Scan for the cell matching the given text and deliver its [x, y] coordinate at center. 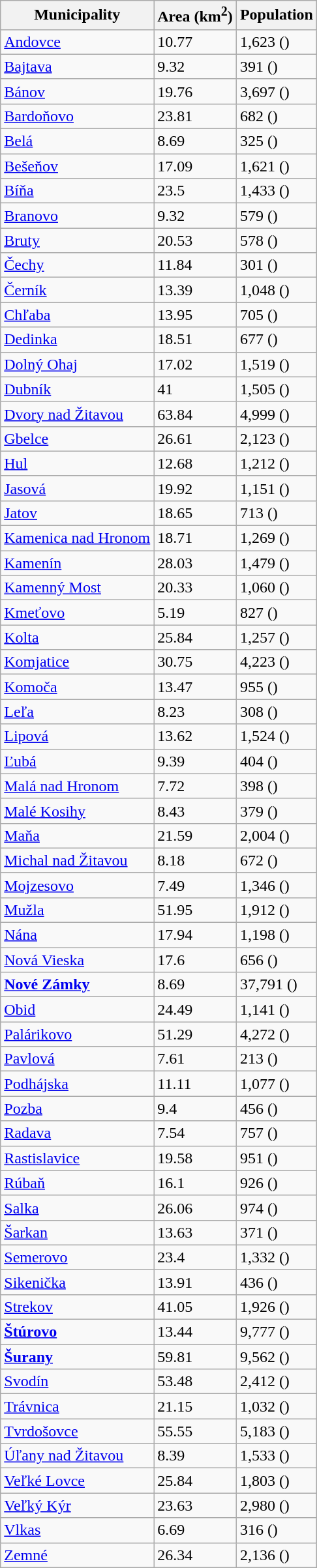
Kamenín [77, 563]
Municipality [77, 16]
59.81 [196, 1357]
398 () [277, 786]
20.33 [196, 588]
Belá [77, 141]
Radava [77, 1133]
7.72 [196, 786]
308 () [277, 712]
8.23 [196, 712]
Trávnica [77, 1406]
53.48 [196, 1382]
9.39 [196, 761]
757 () [277, 1133]
13.39 [196, 290]
Area (km2) [196, 16]
21.59 [196, 835]
Nová Vieska [77, 960]
Ľubá [77, 761]
Štúrovo [77, 1332]
579 () [277, 216]
21.15 [196, 1406]
23.81 [196, 116]
682 () [277, 116]
Bajtava [77, 66]
301 () [277, 265]
26.61 [196, 439]
9.4 [196, 1109]
13.91 [196, 1282]
19.92 [196, 488]
4,223 () [277, 662]
1,346 () [277, 885]
9,562 () [277, 1357]
Palárikovo [77, 1034]
30.75 [196, 662]
2,123 () [277, 439]
955 () [277, 687]
18.71 [196, 538]
1,926 () [277, 1307]
1,524 () [277, 736]
1,060 () [277, 588]
Dvory nad Žitavou [77, 414]
Dubník [77, 389]
Strekov [77, 1307]
Hul [77, 463]
13.62 [196, 736]
672 () [277, 860]
5.19 [196, 613]
7.54 [196, 1133]
1,505 () [277, 389]
8.18 [196, 860]
4,272 () [277, 1034]
371 () [277, 1232]
Maňa [77, 835]
8.43 [196, 811]
6.69 [196, 1530]
17.94 [196, 935]
41 [196, 389]
Černík [77, 290]
1,533 () [277, 1456]
2,004 () [277, 835]
20.53 [196, 240]
926 () [277, 1183]
13.44 [196, 1332]
578 () [277, 240]
Branovo [77, 216]
Semerovo [77, 1257]
404 () [277, 761]
1,048 () [277, 290]
12.68 [196, 463]
1,479 () [277, 563]
Bánov [77, 91]
41.05 [196, 1307]
1,141 () [277, 1009]
Chľaba [77, 315]
1,519 () [277, 364]
Rastislavice [77, 1158]
Kolta [77, 637]
379 () [277, 811]
Population [277, 16]
Michal nad Žitavou [77, 860]
18.51 [196, 340]
Kamenný Most [77, 588]
1,032 () [277, 1406]
13.63 [196, 1232]
Šurany [77, 1357]
Pozba [77, 1109]
Dedinka [77, 340]
Leľa [77, 712]
Rúbaň [77, 1183]
51.95 [196, 910]
Mojzesovo [77, 885]
63.84 [196, 414]
Nána [77, 935]
Bruty [77, 240]
23.63 [196, 1505]
Zemné [77, 1555]
16.1 [196, 1183]
55.55 [196, 1431]
4,999 () [277, 414]
Podhájska [77, 1084]
Jasová [77, 488]
1,257 () [277, 637]
2,980 () [277, 1505]
Salka [77, 1208]
325 () [277, 141]
Bardoňovo [77, 116]
9,777 () [277, 1332]
7.49 [196, 885]
1,212 () [277, 463]
Veľké Lovce [77, 1481]
Gbelce [77, 439]
Obid [77, 1009]
Kmeťovo [77, 613]
1,803 () [277, 1481]
11.11 [196, 1084]
Nové Zámky [77, 985]
17.09 [196, 166]
Bíňa [77, 191]
713 () [277, 513]
Tvrdošovce [77, 1431]
Bešeňov [77, 166]
1,269 () [277, 538]
5,183 () [277, 1431]
Malá nad Hronom [77, 786]
28.03 [196, 563]
19.76 [196, 91]
1,198 () [277, 935]
37,791 () [277, 985]
656 () [277, 960]
Komoča [77, 687]
7.61 [196, 1059]
1,433 () [277, 191]
391 () [277, 66]
23.5 [196, 191]
18.65 [196, 513]
Veľký Kýr [77, 1505]
13.95 [196, 315]
827 () [277, 613]
23.4 [196, 1257]
19.58 [196, 1158]
17.02 [196, 364]
1,151 () [277, 488]
Sikenička [77, 1282]
Úľany nad Žitavou [77, 1456]
24.49 [196, 1009]
705 () [277, 315]
951 () [277, 1158]
26.34 [196, 1555]
Kamenica nad Hronom [77, 538]
1,912 () [277, 910]
436 () [277, 1282]
Lipová [77, 736]
26.06 [196, 1208]
1,077 () [277, 1084]
10.77 [196, 42]
1,623 () [277, 42]
8.39 [196, 1456]
Mužla [77, 910]
Jatov [77, 513]
Andovce [77, 42]
Malé Kosihy [77, 811]
2,412 () [277, 1382]
11.84 [196, 265]
316 () [277, 1530]
3,697 () [277, 91]
1,332 () [277, 1257]
2,136 () [277, 1555]
213 () [277, 1059]
456 () [277, 1109]
51.29 [196, 1034]
677 () [277, 340]
Vlkas [77, 1530]
13.47 [196, 687]
1,621 () [277, 166]
Šarkan [77, 1232]
Pavlová [77, 1059]
Komjatice [77, 662]
Čechy [77, 265]
17.6 [196, 960]
Dolný Ohaj [77, 364]
974 () [277, 1208]
Svodín [77, 1382]
